Capture the cell that displays the provided text and extract its [X, Y] central coordinate. 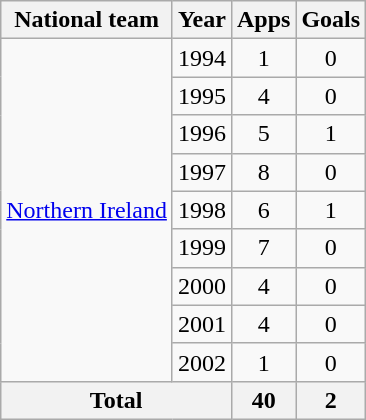
40 [263, 400]
6 [263, 210]
1998 [202, 210]
5 [263, 134]
2001 [202, 324]
1996 [202, 134]
1995 [202, 96]
1994 [202, 58]
National team [87, 20]
2 [331, 400]
1997 [202, 172]
Goals [331, 20]
Year [202, 20]
Apps [263, 20]
1999 [202, 248]
2002 [202, 362]
7 [263, 248]
2000 [202, 286]
Northern Ireland [87, 210]
8 [263, 172]
Total [116, 400]
